Find where the given text appears and provide that cell's center as [X, Y] coordinate. 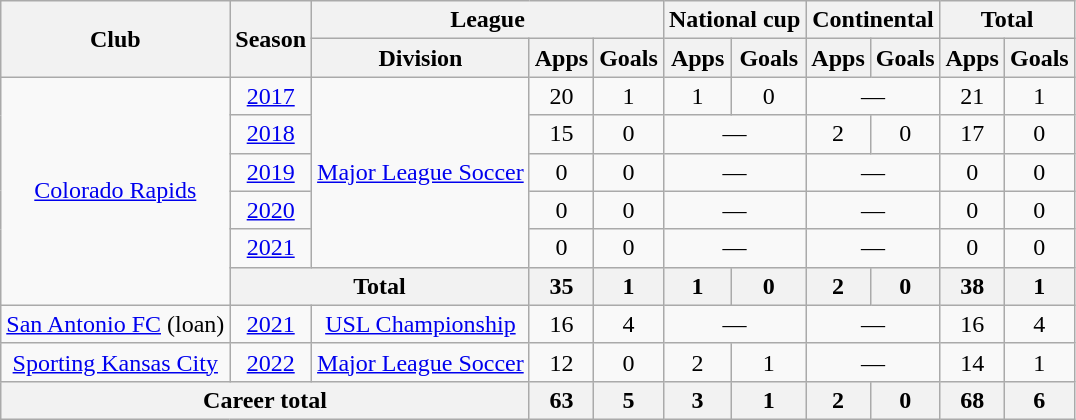
63 [561, 400]
3 [697, 400]
Continental [873, 20]
League [488, 20]
14 [972, 362]
5 [629, 400]
35 [561, 286]
Club [116, 39]
2018 [271, 134]
Division [421, 58]
San Antonio FC (loan) [116, 324]
12 [561, 362]
2022 [271, 362]
Colorado Rapids [116, 191]
68 [972, 400]
2017 [271, 96]
6 [1039, 400]
38 [972, 286]
20 [561, 96]
Sporting Kansas City [116, 362]
17 [972, 134]
15 [561, 134]
USL Championship [421, 324]
Season [271, 39]
2020 [271, 210]
National cup [734, 20]
2019 [271, 172]
Career total [265, 400]
21 [972, 96]
